Determine the [x, y] coordinate at the center of the cell enclosing the given text.  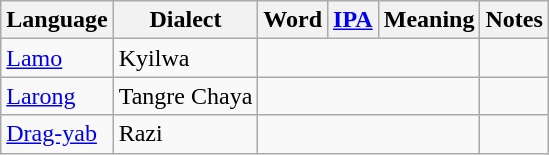
Lamo [57, 58]
Word [293, 20]
Kyilwa [186, 58]
Notes [514, 20]
Meaning [429, 20]
Language [57, 20]
IPA [354, 20]
Larong [57, 96]
Drag-yab [57, 134]
Dialect [186, 20]
Tangre Chaya [186, 96]
Razi [186, 134]
